Scan for the cell matching the given text and deliver its (x, y) coordinate at center. 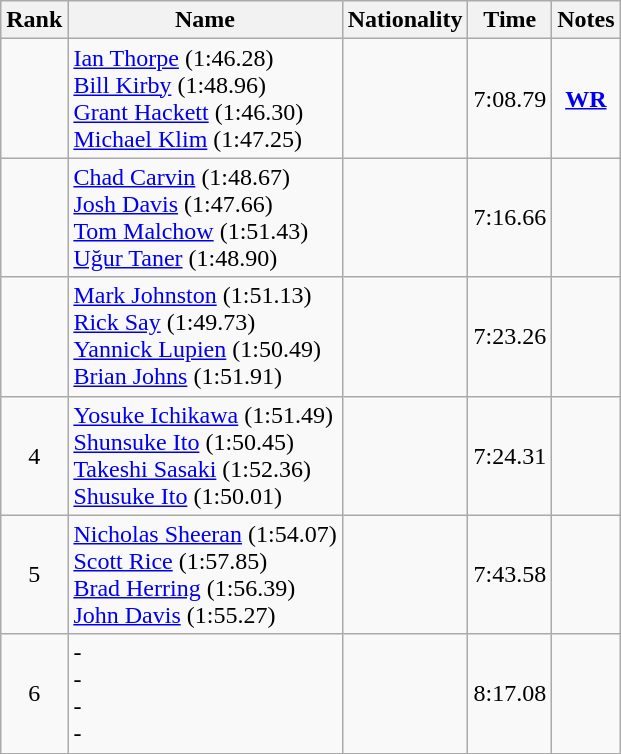
8:17.08 (510, 694)
- - - - (205, 694)
Name (205, 20)
4 (34, 456)
7:43.58 (510, 574)
Nationality (405, 20)
Notes (586, 20)
7:08.79 (510, 98)
Nicholas Sheeran (1:54.07) Scott Rice (1:57.85) Brad Herring (1:56.39) John Davis (1:55.27) (205, 574)
Rank (34, 20)
Time (510, 20)
6 (34, 694)
Mark Johnston (1:51.13) Rick Say (1:49.73) Yannick Lupien (1:50.49) Brian Johns (1:51.91) (205, 336)
7:16.66 (510, 218)
5 (34, 574)
7:24.31 (510, 456)
7:23.26 (510, 336)
WR (586, 98)
Yosuke Ichikawa (1:51.49) Shunsuke Ito (1:50.45) Takeshi Sasaki (1:52.36) Shusuke Ito (1:50.01) (205, 456)
Chad Carvin (1:48.67) Josh Davis (1:47.66) Tom Malchow (1:51.43) Uğur Taner (1:48.90) (205, 218)
Ian Thorpe (1:46.28) Bill Kirby (1:48.96) Grant Hackett (1:46.30) Michael Klim (1:47.25) (205, 98)
